Return [X, Y] of the center of cell containing provided text 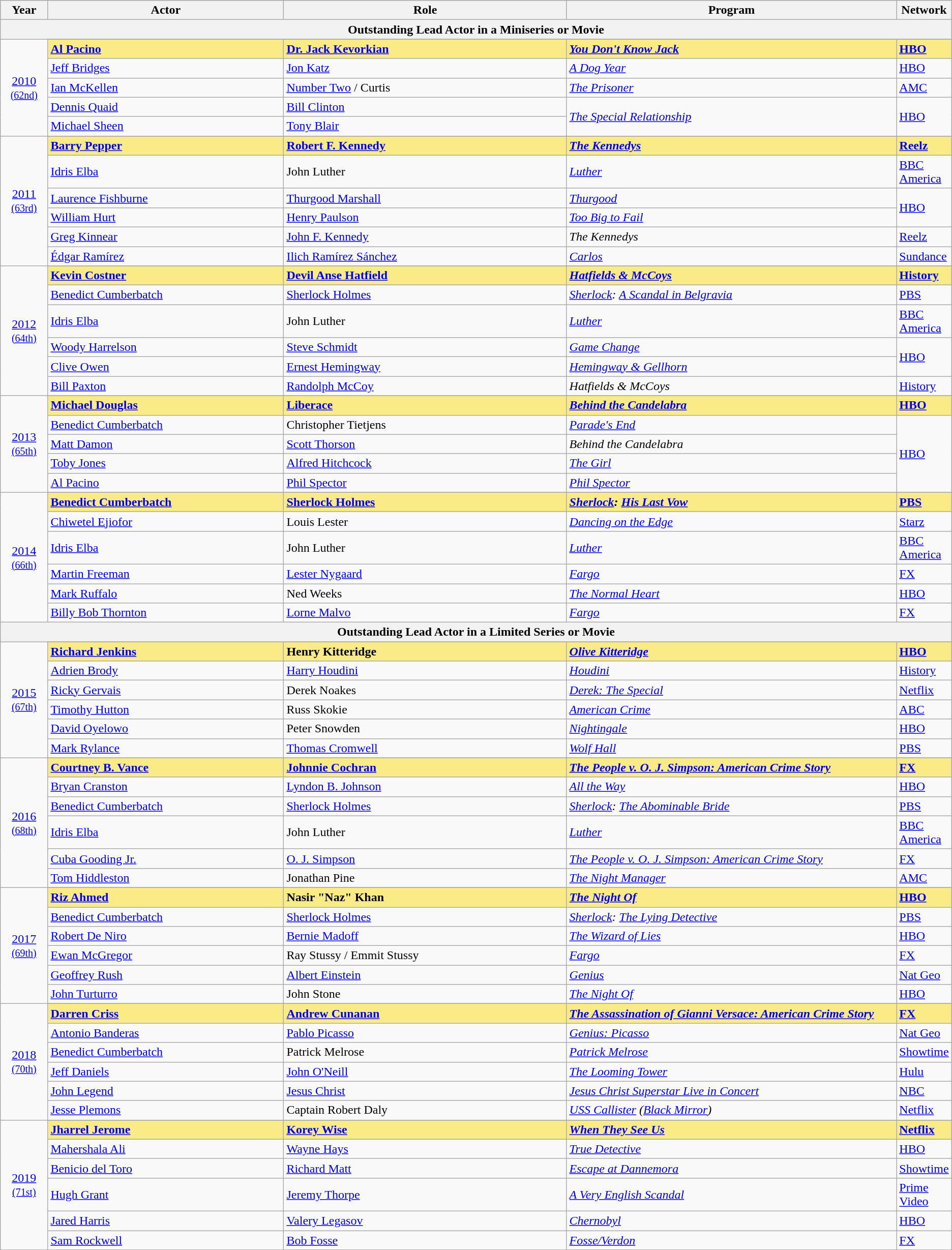
All the Way [731, 787]
Christopher Tietjens [425, 425]
Henry Paulson [425, 217]
Jesse Plemons [166, 1110]
The Looming Tower [731, 1072]
Geoffrey Rush [166, 975]
Scott Thorson [425, 444]
O. J. Simpson [425, 858]
Thurgood [731, 198]
John Stone [425, 994]
Outstanding Lead Actor in a Limited Series or Movie [476, 632]
Wolf Hall [731, 748]
Benicio del Toro [166, 1168]
A Very English Scandal [731, 1194]
Derek Noakes [425, 690]
NBC [924, 1091]
Lester Nygaard [425, 574]
Program [731, 10]
Carlos [731, 256]
Adrien Brody [166, 671]
Richard Matt [425, 1168]
2014(66th) [24, 557]
Genius [731, 975]
Timothy Hutton [166, 709]
Bryan Cranston [166, 787]
Thurgood Marshall [425, 198]
Sherlock: A Scandal in Belgravia [731, 295]
2019(71st) [24, 1185]
Sam Rockwell [166, 1240]
Billy Bob Thornton [166, 613]
Sherlock: The Abominable Bride [731, 806]
Richard Jenkins [166, 651]
2010(62nd) [24, 87]
Wayne Hays [425, 1149]
Louis Lester [425, 521]
Tony Blair [425, 126]
Tom Hiddleston [166, 878]
Jesus Christ Superstar Live in Concert [731, 1091]
Ian McKellen [166, 87]
Ilich Ramírez Sánchez [425, 256]
Jeremy Thorpe [425, 1194]
Robert F. Kennedy [425, 145]
Mark Ruffalo [166, 593]
USS Callister (Black Mirror) [731, 1110]
Dancing on the Edge [731, 521]
Jared Harris [166, 1221]
Game Change [731, 347]
Outstanding Lead Actor in a Miniseries or Movie [476, 29]
Liberace [425, 405]
Jharrel Jerome [166, 1129]
Jeff Bridges [166, 68]
Prime Video [924, 1194]
Dr. Jack Kevorkian [425, 49]
Fosse/Verdon [731, 1240]
John Legend [166, 1091]
2016(68th) [24, 823]
2017(69th) [24, 945]
William Hurt [166, 217]
American Crime [731, 709]
Sundance [924, 256]
Korey Wise [425, 1129]
Nightingale [731, 729]
2011(63rd) [24, 200]
Parade's End [731, 425]
The Girl [731, 463]
Courtney B. Vance [166, 767]
Starz [924, 521]
Escape at Dannemora [731, 1168]
Albert Einstein [425, 975]
Genius: Picasso [731, 1033]
The Prisoner [731, 87]
Steve Schmidt [425, 347]
Sherlock: His Last Vow [731, 502]
2015(67th) [24, 700]
Robert De Niro [166, 936]
2018(70th) [24, 1062]
Andrew Cunanan [425, 1014]
Nasir "Naz" Khan [425, 897]
Sherlock: The Lying Detective [731, 917]
Édgar Ramírez [166, 256]
Michael Douglas [166, 405]
Network [924, 10]
John O'Neill [425, 1072]
Jesus Christ [425, 1091]
You Don't Know Jack [731, 49]
Ray Stussy / Emmit Stussy [425, 956]
John Turturro [166, 994]
Johnnie Cochran [425, 767]
Riz Ahmed [166, 897]
Peter Snowden [425, 729]
Russ Skokie [425, 709]
Bill Paxton [166, 386]
Bernie Madoff [425, 936]
Ricky Gervais [166, 690]
Ernest Hemingway [425, 367]
Hulu [924, 1072]
The Normal Heart [731, 593]
Lyndon B. Johnson [425, 787]
Henry Kitteridge [425, 651]
Dennis Quaid [166, 107]
Matt Damon [166, 444]
Hugh Grant [166, 1194]
Alfred Hitchcock [425, 463]
Hemingway & Gellhorn [731, 367]
The Special Relationship [731, 116]
2013(65th) [24, 444]
Antonio Banderas [166, 1033]
The Assassination of Gianni Versace: American Crime Story [731, 1014]
Laurence Fishburne [166, 198]
Ewan McGregor [166, 956]
2012(64th) [24, 331]
Jon Katz [425, 68]
When They See Us [731, 1129]
Randolph McCoy [425, 386]
ABC [924, 709]
Actor [166, 10]
Ned Weeks [425, 593]
David Oyelowo [166, 729]
Number Two / Curtis [425, 87]
Chiwetel Ejiofor [166, 521]
Pablo Picasso [425, 1033]
Olive Kitteridge [731, 651]
A Dog Year [731, 68]
Clive Owen [166, 367]
John F. Kennedy [425, 236]
Greg Kinnear [166, 236]
Chernobyl [731, 1221]
Harry Houdini [425, 671]
Martin Freeman [166, 574]
True Detective [731, 1149]
Thomas Cromwell [425, 748]
The Wizard of Lies [731, 936]
Cuba Gooding Jr. [166, 858]
Year [24, 10]
Jeff Daniels [166, 1072]
Mark Rylance [166, 748]
Bill Clinton [425, 107]
Jonathan Pine [425, 878]
Mahershala Ali [166, 1149]
Houdini [731, 671]
Barry Pepper [166, 145]
Darren Criss [166, 1014]
Bob Fosse [425, 1240]
Too Big to Fail [731, 217]
Lorne Malvo [425, 613]
Captain Robert Daly [425, 1110]
Toby Jones [166, 463]
Role [425, 10]
The Night Manager [731, 878]
Valery Legasov [425, 1221]
Kevin Costner [166, 276]
Derek: The Special [731, 690]
Michael Sheen [166, 126]
Devil Anse Hatfield [425, 276]
Woody Harrelson [166, 347]
